Find where the given text appears and provide that cell's center as (X, Y) coordinate. 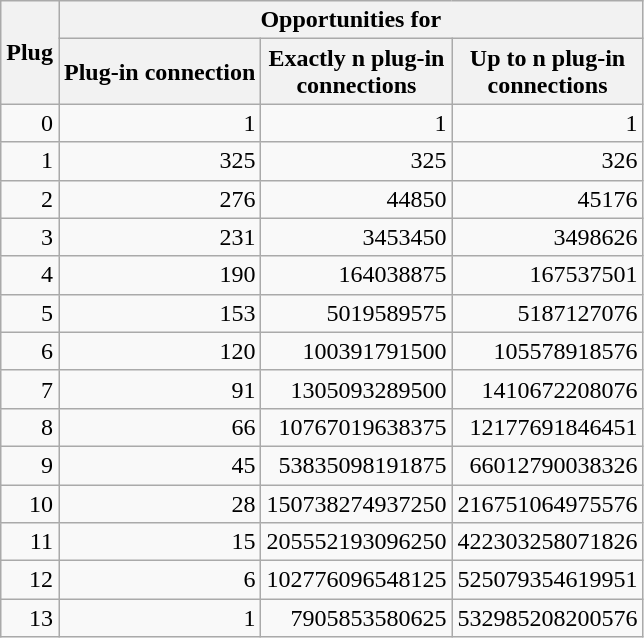
120 (159, 351)
45 (159, 465)
Plug (30, 52)
53835098191875 (356, 465)
15 (159, 542)
66 (159, 427)
3453450 (356, 237)
231 (159, 237)
525079354619951 (548, 580)
5187127076 (548, 313)
10 (30, 503)
216751064975576 (548, 503)
2 (30, 199)
422303258071826 (548, 542)
10767019638375 (356, 427)
164038875 (356, 275)
532985208200576 (548, 618)
167537501 (548, 275)
5 (30, 313)
190 (159, 275)
4 (30, 275)
100391791500 (356, 351)
8 (30, 427)
153 (159, 313)
1410672208076 (548, 389)
7905853580625 (356, 618)
28 (159, 503)
3 (30, 237)
66012790038326 (548, 465)
326 (548, 161)
Plug-in connection (159, 72)
12 (30, 580)
105578918576 (548, 351)
9 (30, 465)
Up to n plug-inconnections (548, 72)
0 (30, 123)
205552193096250 (356, 542)
Opportunities for (350, 20)
91 (159, 389)
45176 (548, 199)
11 (30, 542)
3498626 (548, 237)
Exactly n plug-inconnections (356, 72)
150738274937250 (356, 503)
44850 (356, 199)
276 (159, 199)
102776096548125 (356, 580)
7 (30, 389)
5019589575 (356, 313)
13 (30, 618)
1305093289500 (356, 389)
12177691846451 (548, 427)
